Identify which cell holds the provided text, then report its (x, y) central coordinate. 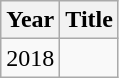
Title (90, 20)
Year (30, 20)
2018 (30, 58)
